Detect which cell encompasses the target text, then output its [x, y] center coordinate. 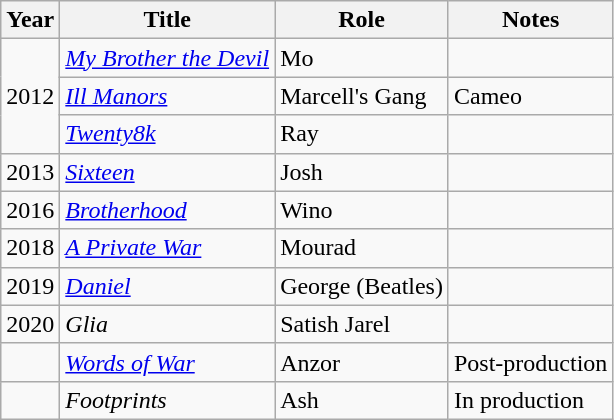
Josh [362, 172]
Role [362, 20]
Twenty8k [168, 134]
2016 [30, 210]
Glia [168, 324]
Ill Manors [168, 96]
Satish Jarel [362, 324]
Cameo [530, 96]
Brotherhood [168, 210]
Year [30, 20]
Notes [530, 20]
Daniel [168, 286]
Ash [362, 400]
Mourad [362, 248]
Ray [362, 134]
2012 [30, 96]
George (Beatles) [362, 286]
2018 [30, 248]
Title [168, 20]
Marcell's Gang [362, 96]
In production [530, 400]
Sixteen [168, 172]
Post-production [530, 362]
Anzor [362, 362]
2020 [30, 324]
My Brother the Devil [168, 58]
Footprints [168, 400]
Mo [362, 58]
A Private War [168, 248]
Words of War [168, 362]
2013 [30, 172]
2019 [30, 286]
Wino [362, 210]
